Determine the (x, y) coordinate at the center of the cell enclosing the given text.  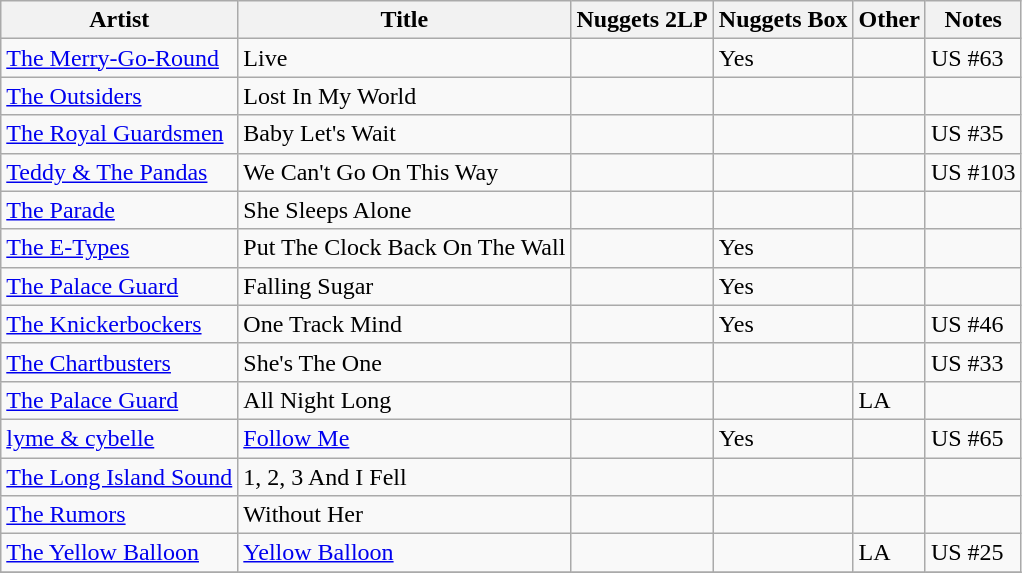
The E-Types (120, 248)
US #35 (973, 134)
All Night Long (404, 400)
Artist (120, 20)
We Can't Go On This Way (404, 172)
She's The One (404, 362)
lyme & cybelle (120, 438)
Teddy & The Pandas (120, 172)
US #103 (973, 172)
Yellow Balloon (404, 553)
US #46 (973, 324)
US #65 (973, 438)
The Rumors (120, 515)
The Outsiders (120, 96)
The Parade (120, 210)
Put The Clock Back On The Wall (404, 248)
One Track Mind (404, 324)
Other (889, 20)
US #33 (973, 362)
Baby Let's Wait (404, 134)
US #63 (973, 58)
Nuggets Box (783, 20)
She Sleeps Alone (404, 210)
The Merry-Go-Round (120, 58)
The Royal Guardsmen (120, 134)
1, 2, 3 And I Fell (404, 477)
Follow Me (404, 438)
The Long Island Sound (120, 477)
US #25 (973, 553)
The Knickerbockers (120, 324)
Lost In My World (404, 96)
Nuggets 2LP (642, 20)
The Chartbusters (120, 362)
Title (404, 20)
The Yellow Balloon (120, 553)
Without Her (404, 515)
Live (404, 58)
Falling Sugar (404, 286)
Notes (973, 20)
